Return the [x, y] coordinate for the center point of the cell that contains the specified text.  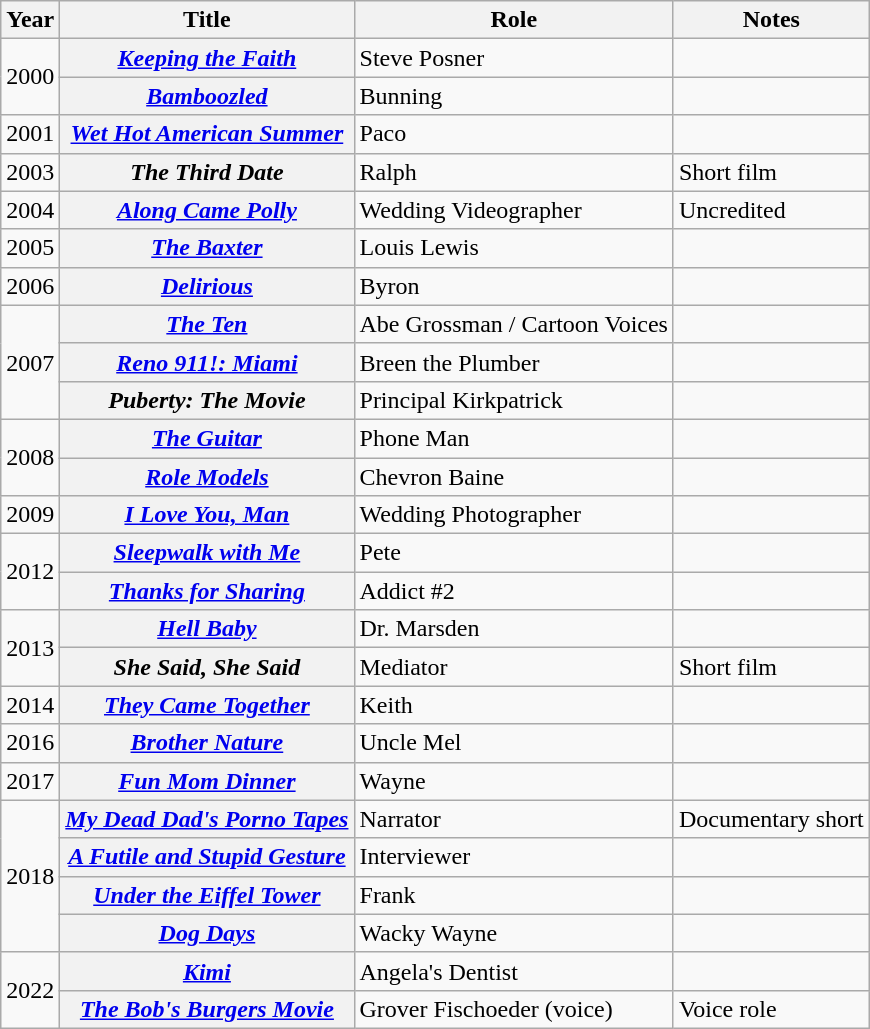
Angela's Dentist [514, 971]
Puberty: The Movie [207, 400]
2007 [30, 362]
Uncredited [771, 210]
Principal Kirkpatrick [514, 400]
The Ten [207, 324]
Bunning [514, 96]
Chevron Baine [514, 477]
Interviewer [514, 857]
Hell Baby [207, 629]
The Third Date [207, 172]
Reno 911!: Miami [207, 362]
Voice role [771, 1009]
Paco [514, 134]
2006 [30, 286]
2014 [30, 705]
Mediator [514, 667]
2003 [30, 172]
Uncle Mel [514, 743]
Pete [514, 553]
Wedding Videographer [514, 210]
Fun Mom Dinner [207, 781]
Keeping the Faith [207, 58]
2008 [30, 457]
Year [30, 20]
2017 [30, 781]
Wedding Photographer [514, 515]
Keith [514, 705]
She Said, She Said [207, 667]
2018 [30, 876]
2004 [30, 210]
Bamboozled [207, 96]
Frank [514, 895]
Brother Nature [207, 743]
My Dead Dad's Porno Tapes [207, 819]
Byron [514, 286]
Ralph [514, 172]
Notes [771, 20]
Narrator [514, 819]
2013 [30, 648]
Role Models [207, 477]
Documentary short [771, 819]
Kimi [207, 971]
Steve Posner [514, 58]
Role [514, 20]
The Guitar [207, 438]
Addict #2 [514, 591]
Sleepwalk with Me [207, 553]
Grover Fischoeder (voice) [514, 1009]
Abe Grossman / Cartoon Voices [514, 324]
2001 [30, 134]
Breen the Plumber [514, 362]
2005 [30, 248]
2016 [30, 743]
Delirious [207, 286]
Louis Lewis [514, 248]
The Baxter [207, 248]
I Love You, Man [207, 515]
A Futile and Stupid Gesture [207, 857]
2000 [30, 77]
Wayne [514, 781]
Dog Days [207, 933]
Thanks for Sharing [207, 591]
Phone Man [514, 438]
Wet Hot American Summer [207, 134]
2022 [30, 990]
Title [207, 20]
The Bob's Burgers Movie [207, 1009]
Wacky Wayne [514, 933]
Along Came Polly [207, 210]
They Came Together [207, 705]
Under the Eiffel Tower [207, 895]
2009 [30, 515]
Dr. Marsden [514, 629]
2012 [30, 572]
